Return [X, Y] of the center of cell containing provided text 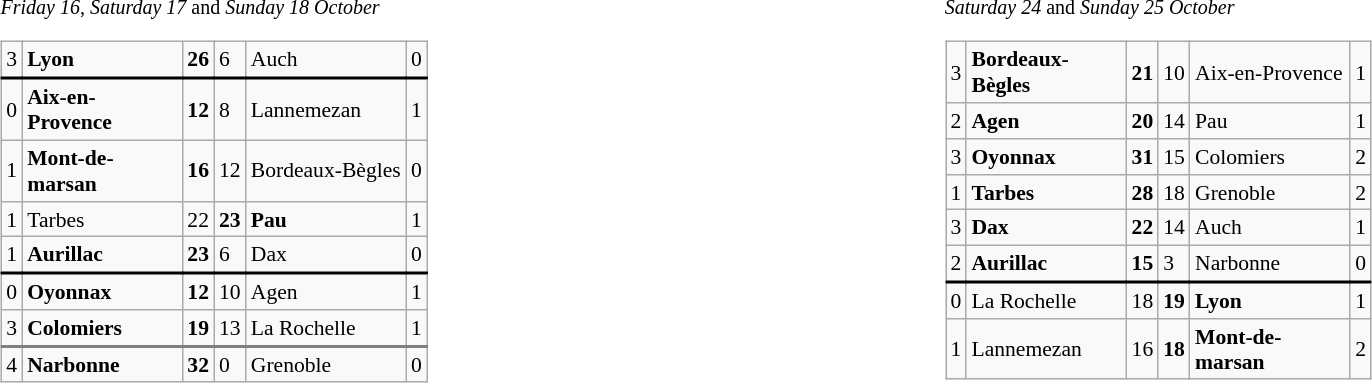
20 [1143, 121]
28 [1143, 192]
21 [1143, 72]
32 [198, 364]
8 [230, 109]
13 [230, 328]
31 [1143, 157]
4 [12, 364]
26 [198, 60]
